Return the (X, Y) coordinate for the center point of the cell that contains the specified text.  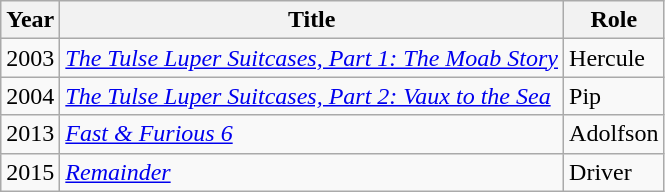
2003 (30, 58)
Role (614, 20)
The Tulse Luper Suitcases, Part 1: The Moab Story (312, 58)
Fast & Furious 6 (312, 134)
2015 (30, 172)
Remainder (312, 172)
2004 (30, 96)
Hercule (614, 58)
The Tulse Luper Suitcases, Part 2: Vaux to the Sea (312, 96)
Pip (614, 96)
2013 (30, 134)
Adolfson (614, 134)
Title (312, 20)
Driver (614, 172)
Year (30, 20)
